Pinpoint the cell where the given text exists, returning its (x, y) midpoint coordinate. 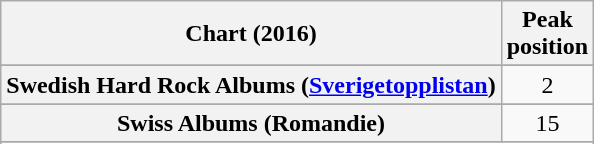
Swedish Hard Rock Albums (Sverigetopplistan) (251, 85)
2 (547, 85)
15 (547, 123)
Chart (2016) (251, 34)
Swiss Albums (Romandie) (251, 123)
Peak position (547, 34)
